Extract the [x, y] coordinate from the center of the cell holding the provided text.  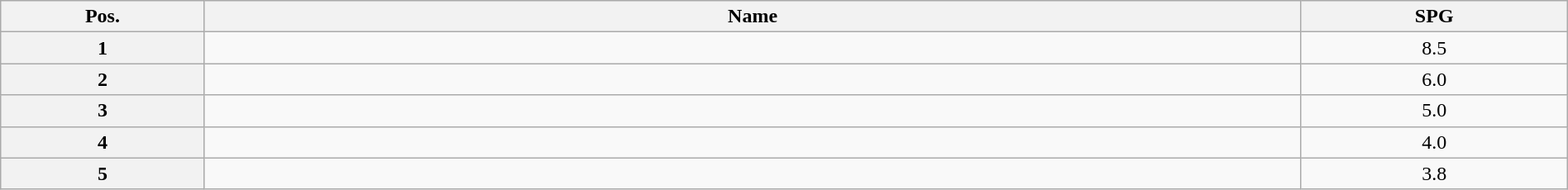
4.0 [1434, 142]
5.0 [1434, 111]
4 [103, 142]
Name [753, 17]
Pos. [103, 17]
3 [103, 111]
8.5 [1434, 48]
2 [103, 79]
SPG [1434, 17]
3.8 [1434, 173]
5 [103, 173]
6.0 [1434, 79]
1 [103, 48]
